Pinpoint the cell where the given text exists, returning its [X, Y] midpoint coordinate. 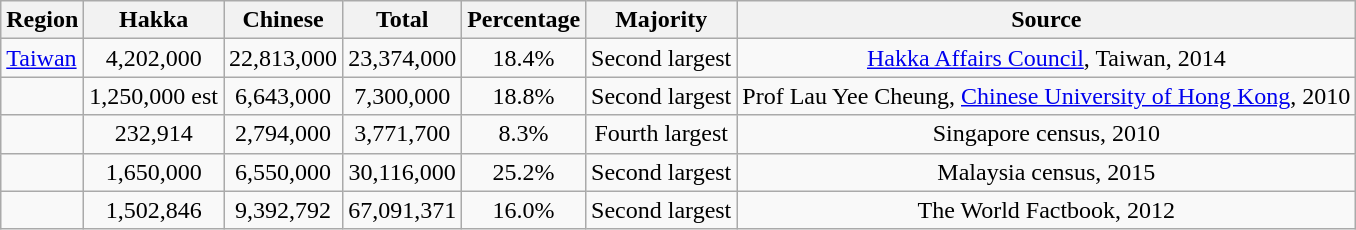
The World Factbook, 2012 [1046, 210]
Hakka Affairs Council, Taiwan, 2014 [1046, 58]
Chinese [284, 20]
22,813,000 [284, 58]
1,650,000 [154, 172]
16.0% [524, 210]
1,502,846 [154, 210]
Majority [662, 20]
30,116,000 [402, 172]
7,300,000 [402, 96]
Malaysia census, 2015 [1046, 172]
232,914 [154, 134]
Singapore census, 2010 [1046, 134]
9,392,792 [284, 210]
6,643,000 [284, 96]
Fourth largest [662, 134]
18.4% [524, 58]
Total [402, 20]
25.2% [524, 172]
Prof Lau Yee Cheung, Chinese University of Hong Kong, 2010 [1046, 96]
23,374,000 [402, 58]
6,550,000 [284, 172]
67,091,371 [402, 210]
2,794,000 [284, 134]
Source [1046, 20]
1,250,000 est [154, 96]
18.8% [524, 96]
3,771,700 [402, 134]
Region [42, 20]
Taiwan [42, 58]
4,202,000 [154, 58]
Hakka [154, 20]
Percentage [524, 20]
8.3% [524, 134]
